Output the (X, Y) coordinate of the center of the cell containing the given text.  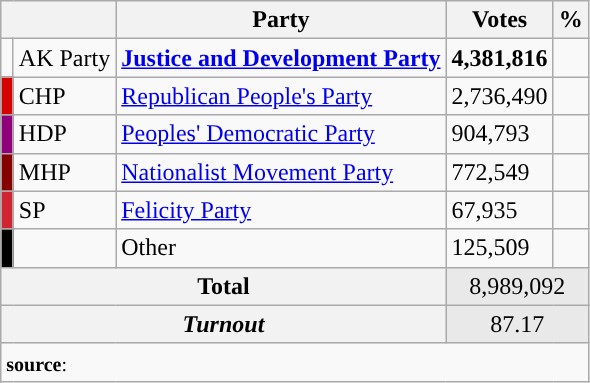
Justice and Development Party (281, 58)
904,793 (500, 134)
% (570, 20)
67,935 (500, 210)
AK Party (64, 58)
HDP (64, 134)
2,736,490 (500, 96)
Republican People's Party (281, 96)
Felicity Party (281, 210)
SP (64, 210)
Turnout (224, 324)
Party (281, 20)
Peoples' Democratic Party (281, 134)
772,549 (500, 172)
Votes (500, 20)
Nationalist Movement Party (281, 172)
MHP (64, 172)
125,509 (500, 248)
Total (224, 286)
source: (294, 362)
87.17 (517, 324)
4,381,816 (500, 58)
8,989,092 (517, 286)
Other (281, 248)
CHP (64, 96)
